Output the [X, Y] coordinate of the center of the cell containing the given text.  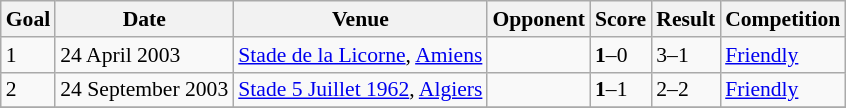
Opponent [538, 19]
3–1 [686, 55]
Goal [28, 19]
24 April 2003 [144, 55]
2 [28, 90]
Result [686, 19]
Competition [782, 19]
Date [144, 19]
Stade de la Licorne, Amiens [360, 55]
Venue [360, 19]
2–2 [686, 90]
Stade 5 Juillet 1962, Algiers [360, 90]
1 [28, 55]
24 September 2003 [144, 90]
1–0 [620, 55]
Score [620, 19]
1–1 [620, 90]
